Return the [X, Y] coordinate for the center point of the cell that contains the specified text.  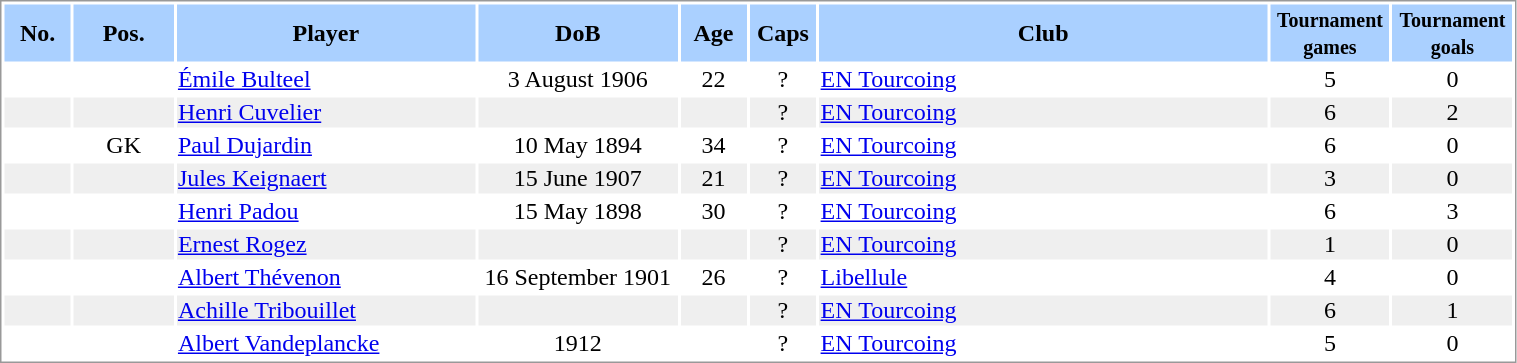
DoB [578, 32]
21 [713, 179]
Age [713, 32]
Pos. [124, 32]
16 September 1901 [578, 277]
Henri Cuvelier [326, 113]
Albert Thévenon [326, 277]
Club [1043, 32]
26 [713, 277]
GK [124, 145]
Paul Dujardin [326, 145]
Tournamentgoals [1453, 32]
15 May 1898 [578, 211]
Tournamentgames [1330, 32]
No. [37, 32]
4 [1330, 277]
1912 [578, 343]
Albert Vandeplancke [326, 343]
Ernest Rogez [326, 245]
10 May 1894 [578, 145]
Caps [783, 32]
2 [1453, 113]
15 June 1907 [578, 179]
3 August 1906 [578, 79]
Henri Padou [326, 211]
Émile Bulteel [326, 79]
Achille Tribouillet [326, 311]
22 [713, 79]
Player [326, 32]
Libellule [1043, 277]
Jules Keignaert [326, 179]
34 [713, 145]
30 [713, 211]
